Capture the cell that displays the provided text and extract its [x, y] central coordinate. 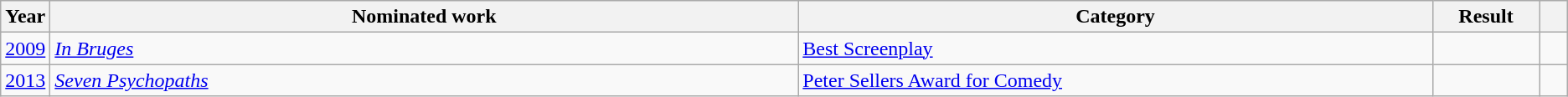
Peter Sellers Award for Comedy [1116, 80]
In Bruges [424, 48]
Seven Psychopaths [424, 80]
Best Screenplay [1116, 48]
Year [25, 17]
Nominated work [424, 17]
Category [1116, 17]
2013 [25, 80]
Result [1486, 17]
2009 [25, 48]
